Pinpoint the cell where the given text exists, returning its (X, Y) midpoint coordinate. 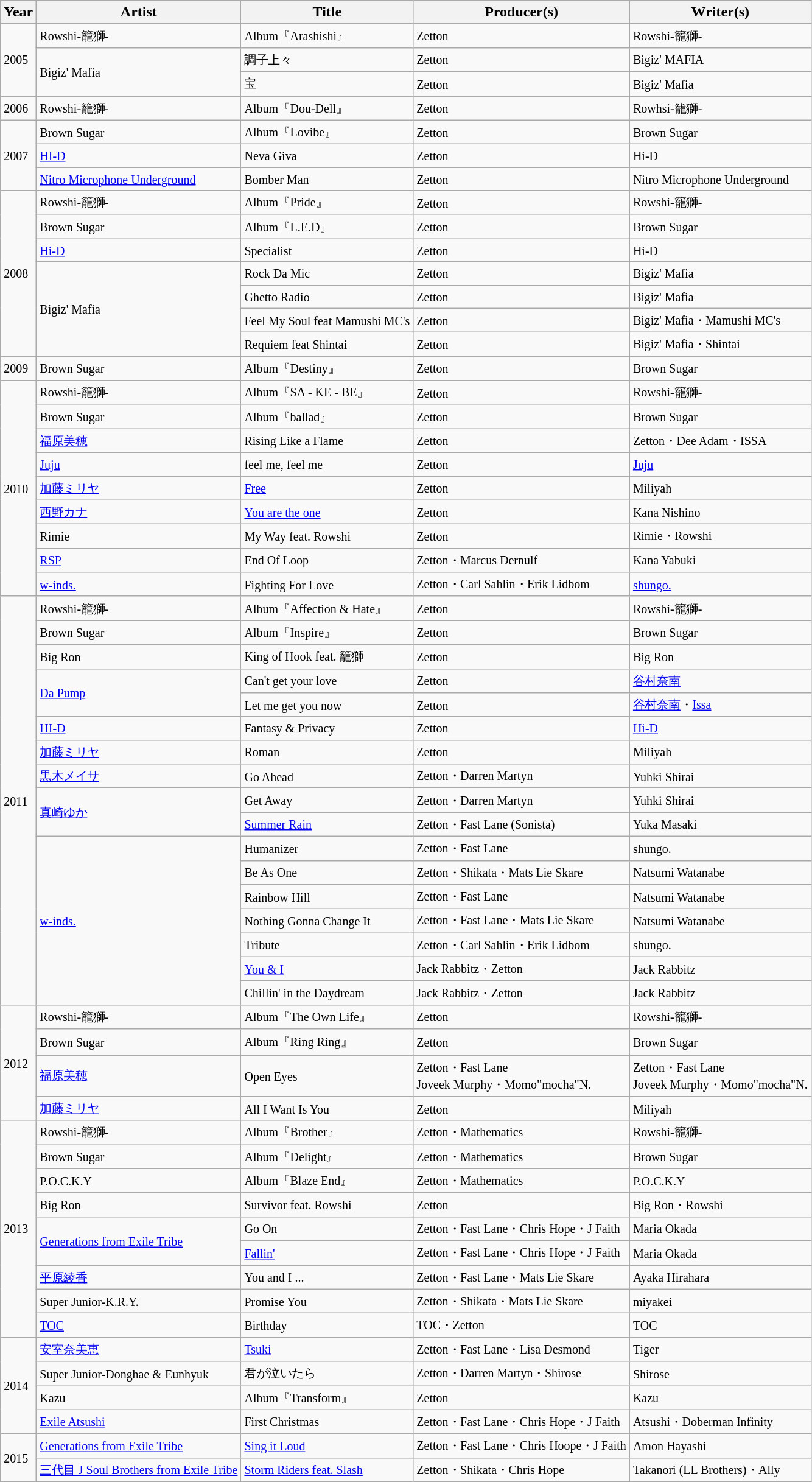
Shirose (720, 1374)
Kana Yabuki (720, 560)
Zetton・Shikata・Chris Hope (522, 1470)
Zetton・Dee Adam・ISSA (720, 441)
Ayaka Hirahara (720, 1277)
Album『Ring Ring』 (327, 1042)
Big Ron・Rowshi (720, 1205)
Album『Lovibe』 (327, 132)
2015 (18, 1458)
Tiger (720, 1349)
Bigiz' MAFIA (720, 60)
2008 (18, 273)
Writer(s) (720, 12)
All I Want Is You (327, 1109)
Rimie・Rowshi (720, 536)
Album『Arashishi』 (327, 36)
Da Pump (139, 693)
RSP (139, 560)
Fallin' (327, 1253)
Album『Inspire』 (327, 633)
2012 (18, 1062)
Rock Da Mic (327, 273)
Fantasy & Privacy (327, 728)
Go Ahead (327, 776)
西野カナ (139, 512)
End Of Loop (327, 560)
Specialist (327, 250)
Survivor feat. Rowshi (327, 1205)
Tsuki (327, 1349)
Chillin' in the Daydream (327, 993)
Rising Like a Flame (327, 441)
First Christmas (327, 1422)
Promise You (327, 1301)
2010 (18, 488)
宝 (327, 84)
Go On (327, 1229)
Album『Destiny』 (327, 368)
Album『L.E.D』 (327, 227)
Album『Delight』 (327, 1157)
Bigiz' Mafia・Shintai (720, 345)
Album『The Own Life』 (327, 1017)
Sing it Loud (327, 1445)
You & I (327, 969)
Artist (139, 12)
Open Eyes (327, 1075)
Album『Blaze End』 (327, 1181)
Super Junior-K.R.Y. (139, 1301)
Bigiz' Mafia・Mamushi MC's (720, 320)
Rimie (139, 536)
三代目 J Soul Brothers from Exile Tribe (139, 1470)
Kana Nishino (720, 512)
Feel My Soul feat Mamushi MC's (327, 320)
Storm Riders feat. Slash (327, 1470)
feel me, feel me (327, 464)
Album『Affection & Hate』 (327, 608)
Producer(s) (522, 12)
Nothing Gonna Change It (327, 921)
Neva Giva (327, 156)
Summer Rain (327, 824)
King of Hook feat. 籠獅 (327, 656)
Super Junior-Donghae & Eunhyuk (139, 1374)
君が泣いたら (327, 1374)
Requiem feat Shintai (327, 345)
TOC・Zetton (522, 1326)
Takanori (LL Brothers)・Ally (720, 1470)
Year (18, 12)
真崎ゆか (139, 812)
2014 (18, 1385)
Zetton・Fast Lane (Sonista) (522, 824)
Yuka Masaki (720, 824)
2011 (18, 800)
Title (327, 12)
Zetton・Fast Lane・Lisa Desmond (522, 1349)
Album『Pride』 (327, 203)
Free (327, 488)
Roman (327, 752)
Humanizer (327, 848)
Tribute (327, 945)
You are the one (327, 512)
Let me get you now (327, 705)
Bomber Man (327, 179)
Exile Atsushi (139, 1422)
Be As One (327, 873)
Album『SA - KE - BE』 (327, 393)
Atsushi・Doberman Infinity (720, 1422)
miyakei (720, 1301)
My Way feat. Rowshi (327, 536)
黒木メイサ (139, 776)
谷村奈南 (720, 681)
Zetton・Marcus Dernulf (522, 560)
Can't get your love (327, 681)
Amon Hayashi (720, 1445)
Ghetto Radio (327, 297)
Album『Dou-Dell』 (327, 108)
2006 (18, 108)
Rainbow Hill (327, 897)
You and I ... (327, 1277)
安室奈美恵 (139, 1349)
Birthday (327, 1326)
Get Away (327, 800)
Rowhsi-籠獅- (720, 108)
Zetton・Fast Lane・Chris Hoope・J Faith (522, 1445)
Album『Brother』 (327, 1133)
2005 (18, 60)
平原綾香 (139, 1277)
Zetton・Darren Martyn・Shirose (522, 1374)
2013 (18, 1229)
調子上々 (327, 60)
2007 (18, 155)
2009 (18, 368)
Album『ballad』 (327, 416)
谷村奈南・Issa (720, 705)
Album『Transform』 (327, 1397)
Fighting For Love (327, 585)
